Pinpoint the cell where the given text exists, returning its [X, Y] midpoint coordinate. 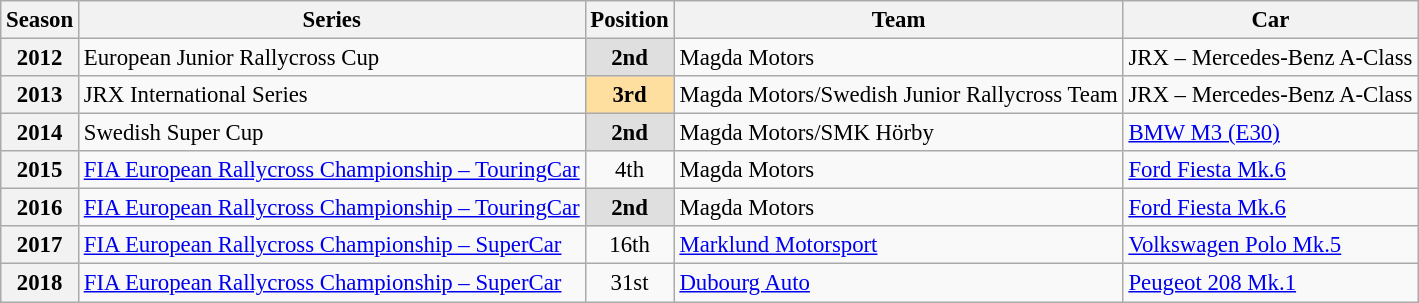
Team [898, 20]
Volkswagen Polo Mk.5 [1270, 245]
Swedish Super Cup [332, 133]
Magda Motors/SMK Hörby [898, 133]
3rd [630, 95]
BMW M3 (E30) [1270, 133]
2012 [40, 58]
16th [630, 245]
Position [630, 20]
Series [332, 20]
Season [40, 20]
2013 [40, 95]
Dubourg Auto [898, 283]
31st [630, 283]
Marklund Motorsport [898, 245]
2015 [40, 170]
Car [1270, 20]
Peugeot 208 Mk.1 [1270, 283]
2016 [40, 208]
JRX International Series [332, 95]
European Junior Rallycross Cup [332, 58]
2014 [40, 133]
Magda Motors/Swedish Junior Rallycross Team [898, 95]
4th [630, 170]
2017 [40, 245]
2018 [40, 283]
